Return the [X, Y] coordinate for the center point of the cell that contains the specified text.  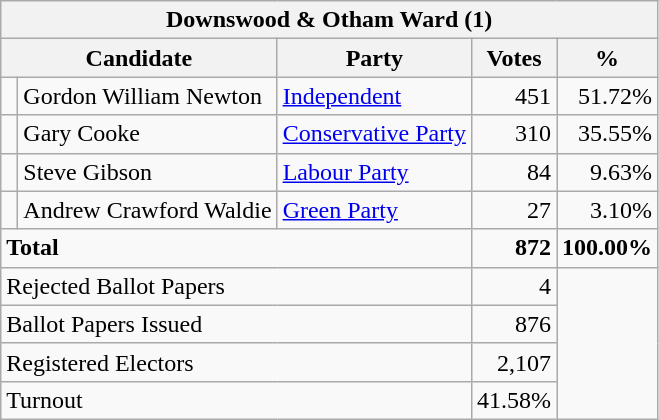
27 [514, 210]
Labour Party [374, 172]
Gordon William Newton [148, 96]
% [608, 58]
9.63% [608, 172]
41.58% [514, 400]
Total [236, 248]
4 [514, 286]
Steve Gibson [148, 172]
Independent [374, 96]
876 [514, 324]
Conservative Party [374, 134]
451 [514, 96]
Andrew Crawford Waldie [148, 210]
Turnout [236, 400]
Party [374, 58]
84 [514, 172]
Candidate [139, 58]
Registered Electors [236, 362]
100.00% [608, 248]
2,107 [514, 362]
310 [514, 134]
51.72% [608, 96]
Votes [514, 58]
Downswood & Otham Ward (1) [330, 20]
Green Party [374, 210]
35.55% [608, 134]
872 [514, 248]
Rejected Ballot Papers [236, 286]
Gary Cooke [148, 134]
3.10% [608, 210]
Ballot Papers Issued [236, 324]
